Provide the (x, y) coordinate of the cell's center where the given text is located.  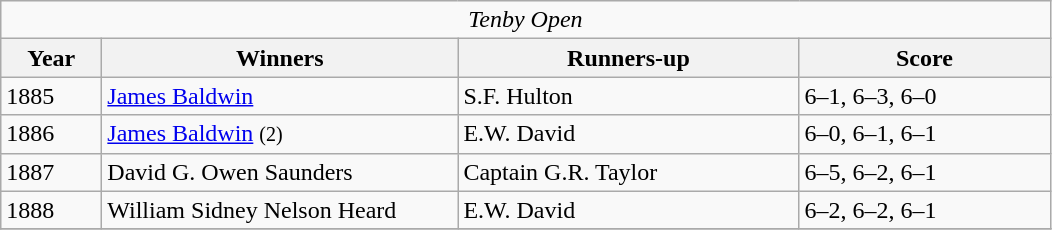
Tenby Open (526, 20)
Captain G.R. Taylor (628, 172)
Winners (280, 58)
S.F. Hulton (628, 96)
6–0, 6–1, 6–1 (924, 134)
1888 (52, 210)
David G. Owen Saunders (280, 172)
1887 (52, 172)
6–1, 6–3, 6–0 (924, 96)
James Baldwin (2) (280, 134)
Year (52, 58)
1886 (52, 134)
James Baldwin (280, 96)
Score (924, 58)
6–5, 6–2, 6–1 (924, 172)
1885 (52, 96)
Runners-up (628, 58)
6–2, 6–2, 6–1 (924, 210)
William Sidney Nelson Heard (280, 210)
